Pinpoint the cell where the given text exists, returning its [x, y] midpoint coordinate. 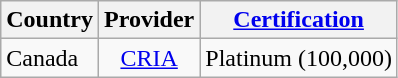
Canada [50, 58]
Country [50, 20]
Platinum (100,000) [299, 58]
Certification [299, 20]
CRIA [148, 58]
Provider [148, 20]
